Capture the cell that displays the provided text and extract its (X, Y) central coordinate. 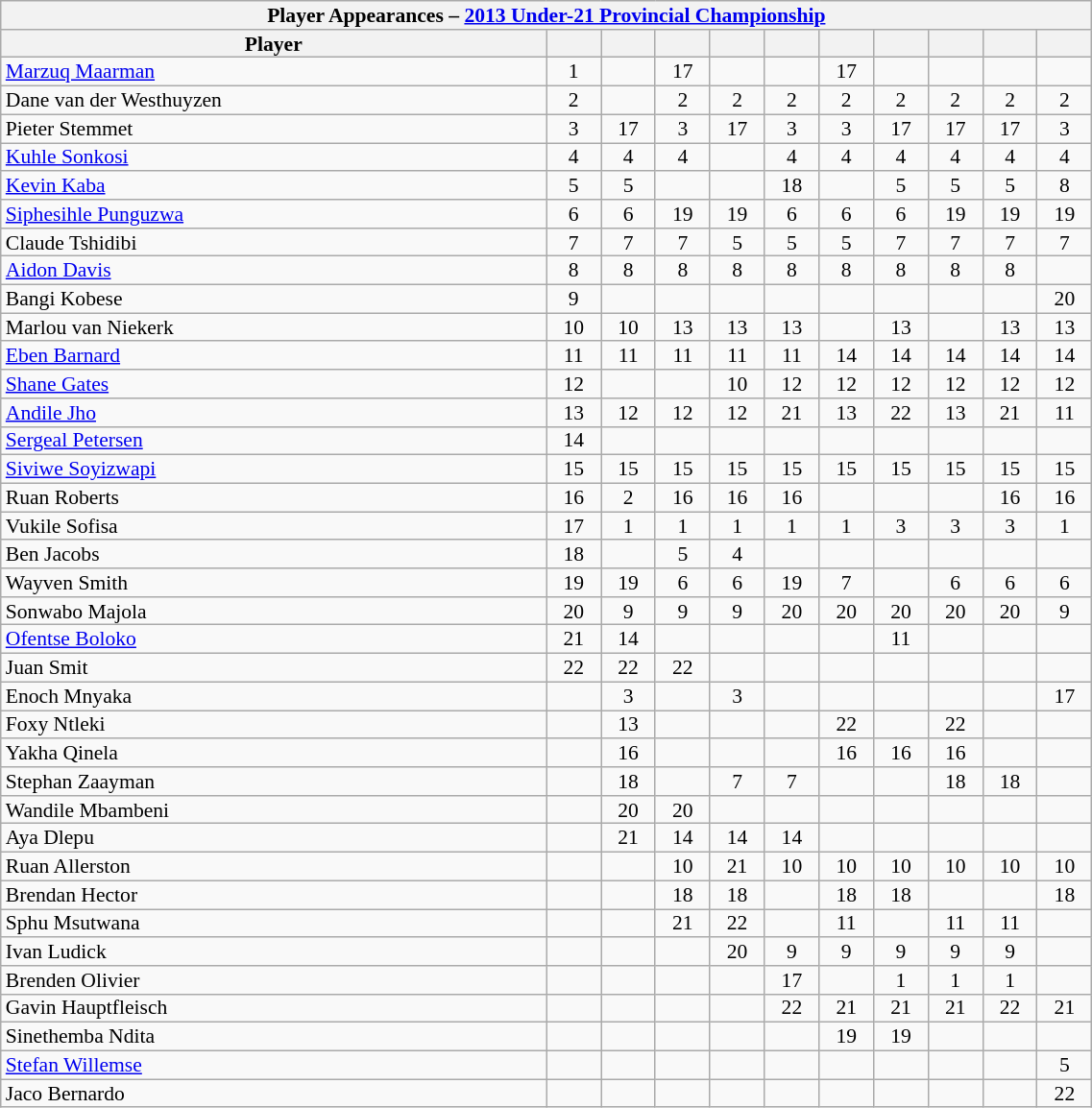
Marlou van Niekerk (274, 327)
Siviwe Soyizwapi (274, 470)
Enoch Mnyaka (274, 696)
Brenden Olivier (274, 980)
Sphu Msutwana (274, 924)
Foxy Ntleki (274, 725)
Marzuq Maarman (274, 72)
Player (274, 44)
Aya Dlepu (274, 838)
Stefan Willemse (274, 1066)
Aidon Davis (274, 271)
Stephan Zaayman (274, 782)
Dane van der Westhuyzen (274, 101)
Bangi Kobese (274, 300)
Player Appearances – 2013 Under-21 Provincial Championship (546, 15)
Sonwabo Majola (274, 612)
Jaco Bernardo (274, 1094)
Ben Jacobs (274, 555)
Siphesihle Punguzwa (274, 214)
Yakha Qinela (274, 754)
Shane Gates (274, 384)
Wayven Smith (274, 583)
Brendan Hector (274, 895)
Ruan Roberts (274, 498)
Sergeal Petersen (274, 441)
Ofentse Boloko (274, 639)
Gavin Hauptfleisch (274, 1009)
Pieter Stemmet (274, 129)
Kevin Kaba (274, 185)
Ivan Ludick (274, 951)
Kuhle Sonkosi (274, 157)
Sinethemba Ndita (274, 1037)
Eben Barnard (274, 356)
Andile Jho (274, 413)
Juan Smit (274, 668)
Claude Tshidibi (274, 243)
Vukile Sofisa (274, 526)
Wandile Mbambeni (274, 810)
Ruan Allerston (274, 867)
